Identify which cell holds the provided text, then report its [x, y] central coordinate. 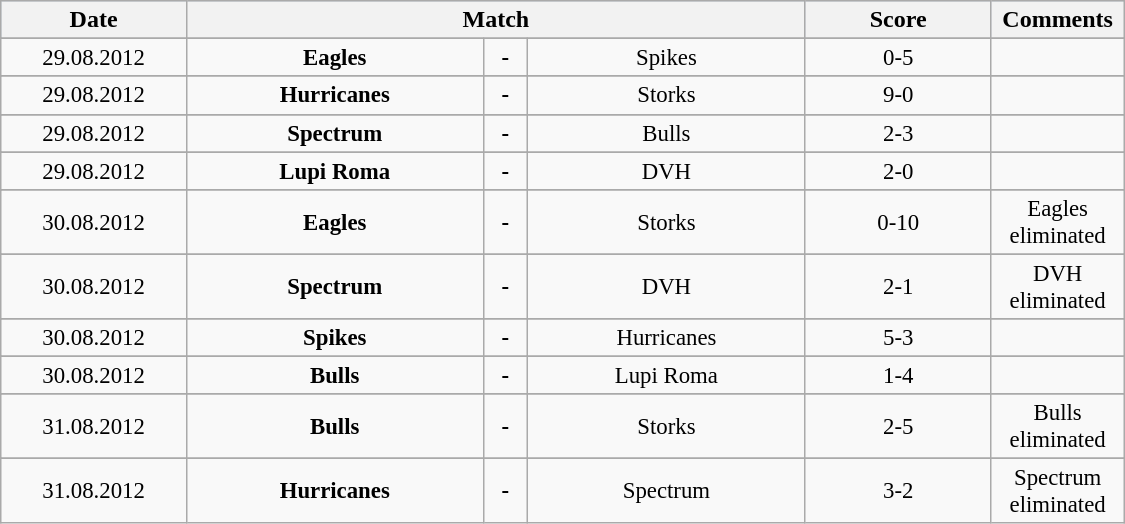
2-3 [898, 133]
Match [496, 20]
2-1 [898, 286]
Date [94, 20]
Spectrum eliminated [1058, 490]
0-10 [898, 222]
1-4 [898, 375]
Bulls eliminated [1058, 426]
Eagles eliminated [1058, 222]
3-2 [898, 490]
9-0 [898, 95]
2-5 [898, 426]
DVH eliminated [1058, 286]
Score [898, 20]
2-0 [898, 171]
5-3 [898, 337]
0-5 [898, 58]
Comments [1058, 20]
